Locate the cell with the specified text and output its (X, Y) center coordinate. 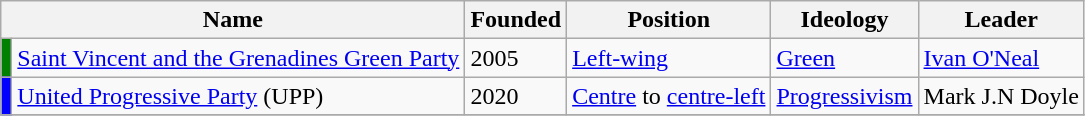
Mark J.N Doyle (1001, 96)
Position (669, 20)
United Progressive Party (UPP) (238, 96)
Green (844, 58)
Founded (516, 20)
Leader (1001, 20)
Ideology (844, 20)
Progressivism (844, 96)
2020 (516, 96)
Ivan O'Neal (1001, 58)
2005 (516, 58)
Centre to centre-left (669, 96)
Saint Vincent and the Grenadines Green Party (238, 58)
Name (233, 20)
Left-wing (669, 58)
